From the cell containing the given text, extract its center point as [X, Y] coordinate. 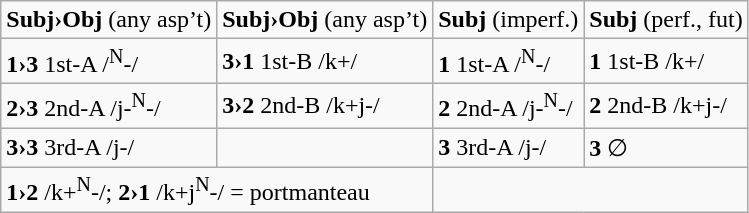
Subj (perf., fut) [666, 20]
1›2 /k+N-/; 2›1 /k+jN-/ = portmanteau [217, 190]
3 ∅ [666, 148]
3›1 1st-B /k+/ [325, 62]
Subj (imperf.) [508, 20]
1 1st-A /N-/ [508, 62]
1›3 1st-A /N-/ [109, 62]
3›2 2nd-B /k+j-/ [325, 106]
3›3 3rd-A /j-/ [109, 148]
1 1st-B /k+/ [666, 62]
2›3 2nd-A /j-N-/ [109, 106]
2 2nd-B /k+j-/ [666, 106]
2 2nd-A /j-N-/ [508, 106]
3 3rd-A /j-/ [508, 148]
